Return the (X, Y) coordinate for the center point of the cell that contains the specified text.  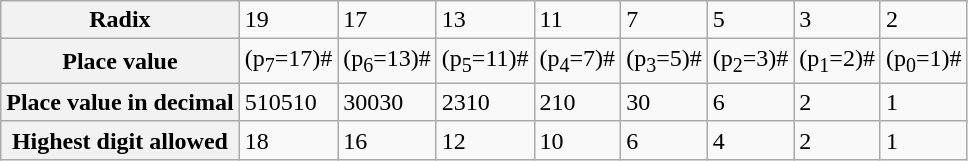
3 (838, 20)
17 (388, 20)
Highest digit allowed (120, 140)
7 (664, 20)
5 (750, 20)
(p0=1)# (924, 61)
(p4=7)# (578, 61)
(p3=5)# (664, 61)
(p7=17)# (288, 61)
510510 (288, 102)
11 (578, 20)
(p5=11)# (485, 61)
13 (485, 20)
30030 (388, 102)
Place value in decimal (120, 102)
4 (750, 140)
16 (388, 140)
Radix (120, 20)
210 (578, 102)
19 (288, 20)
12 (485, 140)
(p2=3)# (750, 61)
30 (664, 102)
(p1=2)# (838, 61)
2310 (485, 102)
(p6=13)# (388, 61)
10 (578, 140)
18 (288, 140)
Place value (120, 61)
